Determine the [X, Y] coordinate at the center of the cell enclosing the given text.  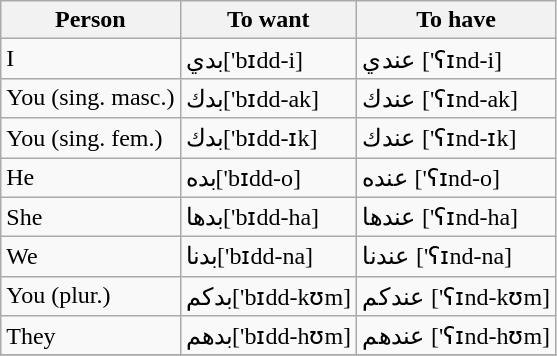
You (sing. masc.) [90, 98]
عندنا ['ʕɪnd-na] [456, 257]
بدكم['bɪdd-kʊm] [268, 296]
I [90, 59]
بدي['bɪdd-i] [268, 59]
We [90, 257]
بدها['bɪdd-ha] [268, 217]
عندك ['ʕɪnd-ak] [456, 98]
عندك ['ʕɪnd-ɪk] [456, 138]
You (plur.) [90, 296]
عنده ['ʕɪnd-o] [456, 178]
They [90, 336]
He [90, 178]
بدك['bɪdd-ak] [268, 98]
Person [90, 20]
To have [456, 20]
بدنا['bɪdd-na] [268, 257]
عندي ['ʕɪnd-i] [456, 59]
عندكم ['ʕɪnd-kʊm] [456, 296]
عندهم ['ʕɪnd-hʊm] [456, 336]
بدك['bɪdd-ɪk] [268, 138]
She [90, 217]
To want [268, 20]
بدهم['bɪdd-hʊm] [268, 336]
بده['bɪdd-o] [268, 178]
عندها ['ʕɪnd-ha] [456, 217]
You (sing. fem.) [90, 138]
